Determine the (x, y) coordinate at the center of the cell enclosing the given text.  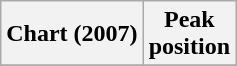
Peakposition (189, 34)
Chart (2007) (72, 34)
